Pinpoint the cell where the given text exists, returning its [x, y] midpoint coordinate. 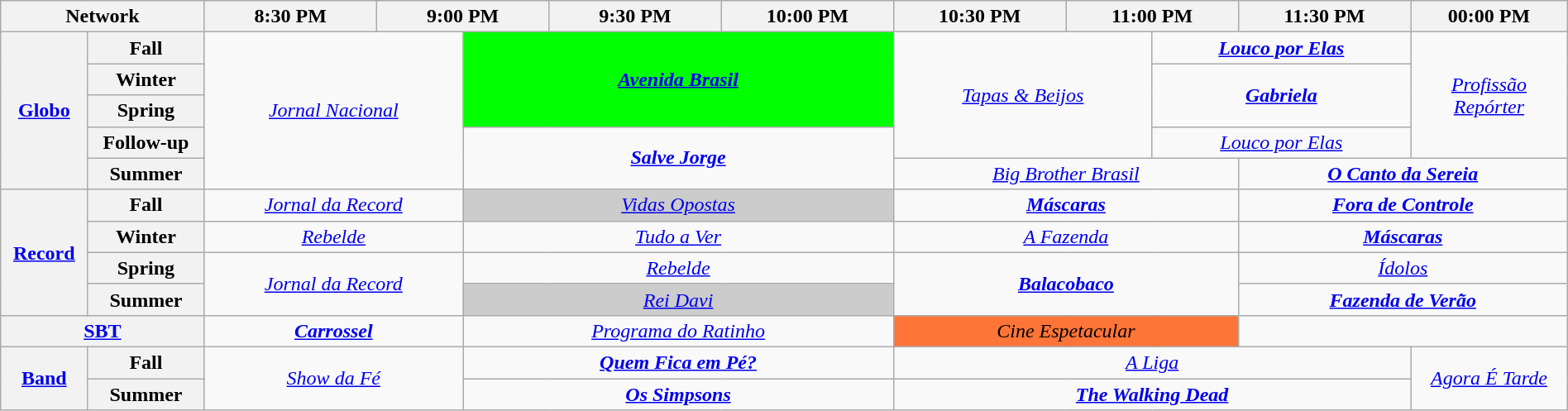
11:00 PM [1152, 17]
Fora de Controle [1403, 205]
Os Simpsons [678, 394]
Show da Fé [334, 378]
Globo [45, 111]
Agora É Tarde [1489, 378]
A Liga [1153, 362]
Big Brother Brasil [1067, 174]
Programa do Ratinho [678, 331]
Network [103, 17]
Rei Davi [678, 299]
9:30 PM [635, 17]
Salve Jorge [678, 158]
Avenida Brasil [678, 79]
SBT [103, 331]
Profissão Repórter [1489, 95]
Carrossel [334, 331]
11:30 PM [1324, 17]
9:00 PM [462, 17]
O Canto da Sereia [1403, 174]
Vidas Opostas [678, 205]
00:00 PM [1489, 17]
The Walking Dead [1153, 394]
8:30 PM [290, 17]
10:30 PM [980, 17]
Ídolos [1403, 268]
Cine Espetacular [1067, 331]
Quem Fica em Pé? [678, 362]
Fazenda de Verão [1403, 299]
Tapas & Beijos [1024, 95]
Record [45, 252]
A Fazenda [1067, 237]
Jornal Nacional [334, 111]
Tudo a Ver [678, 237]
10:00 PM [807, 17]
Follow-up [146, 142]
Gabriela [1282, 95]
Balacobaco [1067, 284]
Band [45, 378]
